For the text-containing cell, return its midpoint in [x, y] coordinate format. 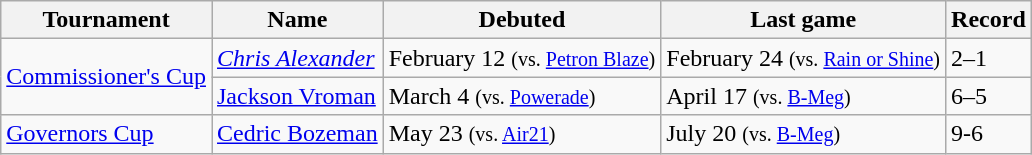
February 24 (vs. Rain or Shine) [804, 58]
April 17 (vs. B-Meg) [804, 96]
Commissioner's Cup [106, 77]
2–1 [989, 58]
6–5 [989, 96]
Name [298, 20]
Record [989, 20]
Debuted [522, 20]
Tournament [106, 20]
March 4 (vs. Powerade) [522, 96]
Cedric Bozeman [298, 134]
Chris Alexander [298, 58]
Jackson Vroman [298, 96]
July 20 (vs. B-Meg) [804, 134]
Governors Cup [106, 134]
February 12 (vs. Petron Blaze) [522, 58]
9-6 [989, 134]
May 23 (vs. Air21) [522, 134]
Last game [804, 20]
